Provide the (X, Y) coordinate of the cell's center where the given text is located.  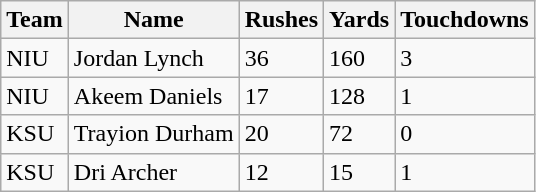
128 (360, 96)
Name (154, 20)
15 (360, 172)
20 (281, 134)
Yards (360, 20)
36 (281, 58)
Rushes (281, 20)
Dri Archer (154, 172)
72 (360, 134)
0 (465, 134)
17 (281, 96)
12 (281, 172)
160 (360, 58)
Trayion Durham (154, 134)
Jordan Lynch (154, 58)
Akeem Daniels (154, 96)
Team (35, 20)
Touchdowns (465, 20)
3 (465, 58)
